Return (x, y) of the center of cell containing provided text 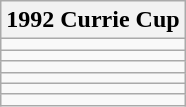
1992 Currie Cup (93, 20)
